Capture the cell that displays the provided text and extract its (x, y) central coordinate. 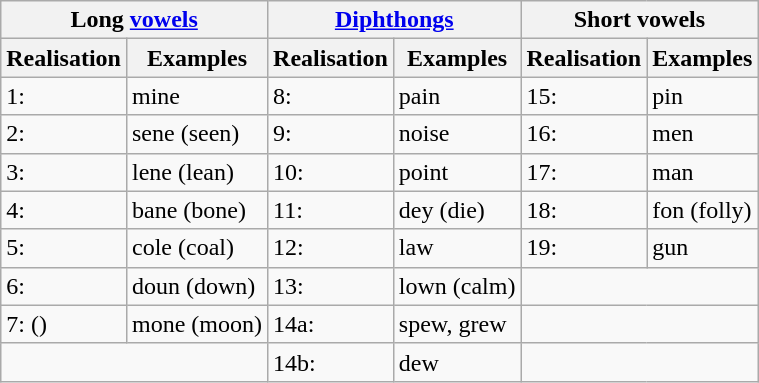
3: (64, 172)
lown (calm) (457, 286)
15: (584, 96)
1: (64, 96)
mone (moon) (196, 324)
spew, grew (457, 324)
9: (331, 134)
doun (down) (196, 286)
Diphthongs (394, 20)
cole (coal) (196, 248)
Short vowels (640, 20)
noise (457, 134)
lene (lean) (196, 172)
dew (457, 362)
13: (331, 286)
19: (584, 248)
16: (584, 134)
dey (die) (457, 210)
18: (584, 210)
8: (331, 96)
17: (584, 172)
men (702, 134)
man (702, 172)
10: (331, 172)
2: (64, 134)
7: () (64, 324)
sene (seen) (196, 134)
mine (196, 96)
11: (331, 210)
12: (331, 248)
14a: (331, 324)
pin (702, 96)
point (457, 172)
gun (702, 248)
14b: (331, 362)
Long vowels (134, 20)
fon (folly) (702, 210)
4: (64, 210)
bane (bone) (196, 210)
law (457, 248)
5: (64, 248)
pain (457, 96)
6: (64, 286)
